Locate the cell with the specified text and output its (x, y) center coordinate. 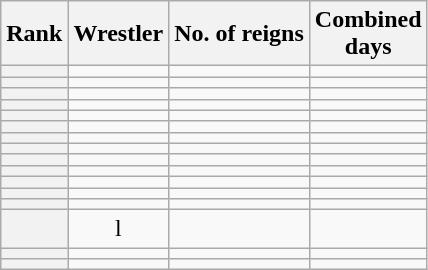
l (118, 229)
No. of reigns (240, 34)
Combineddays (368, 34)
Rank (34, 34)
Wrestler (118, 34)
